Return [X, Y] of the center of cell containing provided text 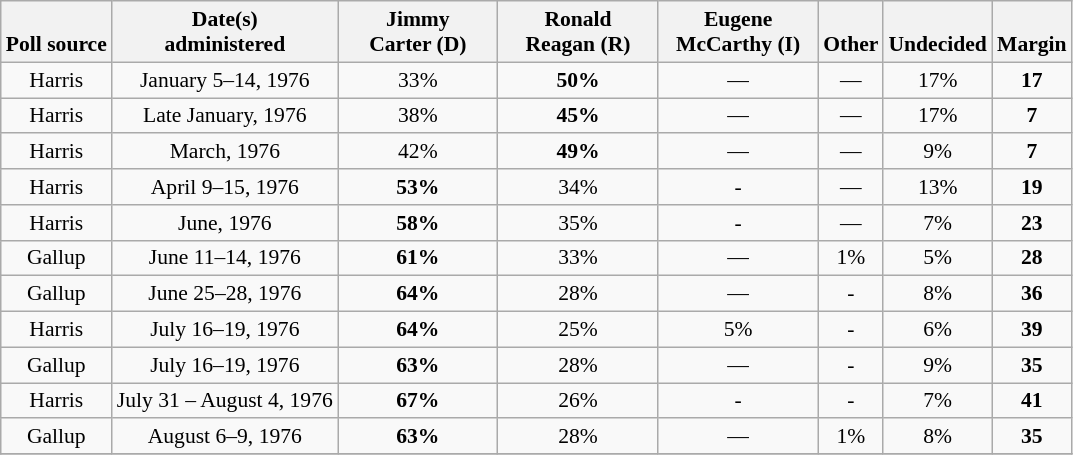
53% [418, 187]
6% [937, 330]
36 [1032, 294]
January 5–14, 1976 [225, 80]
March, 1976 [225, 152]
Margin [1032, 32]
EugeneMcCarthy (I) [738, 32]
Other [850, 32]
July 31 – August 4, 1976 [225, 401]
39 [1032, 330]
13% [937, 187]
Poll source [56, 32]
45% [578, 116]
Date(s)administered [225, 32]
17 [1032, 80]
58% [418, 223]
Undecided [937, 32]
RonaldReagan (R) [578, 32]
35% [578, 223]
61% [418, 258]
38% [418, 116]
Late January, 1976 [225, 116]
28 [1032, 258]
JimmyCarter (D) [418, 32]
41 [1032, 401]
June, 1976 [225, 223]
June 11–14, 1976 [225, 258]
19 [1032, 187]
49% [578, 152]
50% [578, 80]
67% [418, 401]
23 [1032, 223]
25% [578, 330]
26% [578, 401]
August 6–9, 1976 [225, 437]
June 25–28, 1976 [225, 294]
April 9–15, 1976 [225, 187]
34% [578, 187]
42% [418, 152]
